Capture the cell that displays the provided text and extract its [x, y] central coordinate. 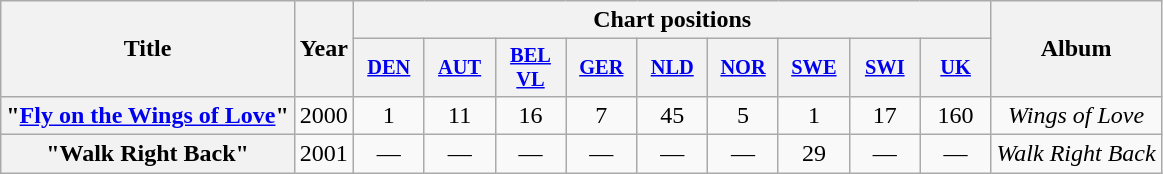
NOR [744, 68]
Title [148, 49]
16 [530, 115]
DEN [388, 68]
GER [602, 68]
Walk Right Back [1076, 154]
5 [744, 115]
11 [460, 115]
"Fly on the Wings of Love" [148, 115]
160 [956, 115]
45 [672, 115]
2001 [324, 154]
Chart positions [672, 20]
Wings of Love [1076, 115]
SWI [884, 68]
BELVL [530, 68]
UK [956, 68]
7 [602, 115]
"Walk Right Back" [148, 154]
Album [1076, 49]
2000 [324, 115]
17 [884, 115]
Year [324, 49]
SWE [814, 68]
AUT [460, 68]
29 [814, 154]
NLD [672, 68]
